Return [x, y] of the center of cell containing provided text 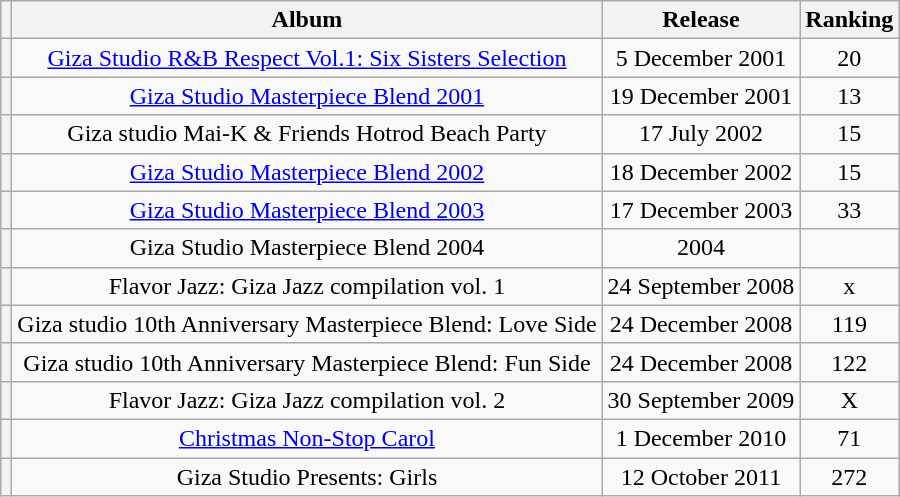
Giza studio Mai-K & Friends Hotrod Beach Party [307, 134]
x [850, 286]
272 [850, 477]
2004 [701, 248]
33 [850, 210]
122 [850, 362]
24 September 2008 [701, 286]
18 December 2002 [701, 172]
71 [850, 438]
Giza Studio Masterpiece Blend 2001 [307, 96]
Giza studio 10th Anniversary Masterpiece Blend: Love Side [307, 324]
Flavor Jazz: Giza Jazz compilation vol. 2 [307, 400]
17 December 2003 [701, 210]
Giza Studio Masterpiece Blend 2002 [307, 172]
X [850, 400]
12 October 2011 [701, 477]
13 [850, 96]
Giza Studio R&B Respect Vol.1: Six Sisters Selection [307, 58]
20 [850, 58]
17 July 2002 [701, 134]
1 December 2010 [701, 438]
Release [701, 20]
Giza Studio Masterpiece Blend 2003 [307, 210]
Flavor Jazz: Giza Jazz compilation vol. 1 [307, 286]
30 September 2009 [701, 400]
Ranking [850, 20]
119 [850, 324]
19 December 2001 [701, 96]
5 December 2001 [701, 58]
Giza studio 10th Anniversary Masterpiece Blend: Fun Side [307, 362]
Giza Studio Presents: Girls [307, 477]
Giza Studio Masterpiece Blend 2004 [307, 248]
Christmas Non-Stop Carol [307, 438]
Album [307, 20]
